For the text-containing cell, return its midpoint in [x, y] coordinate format. 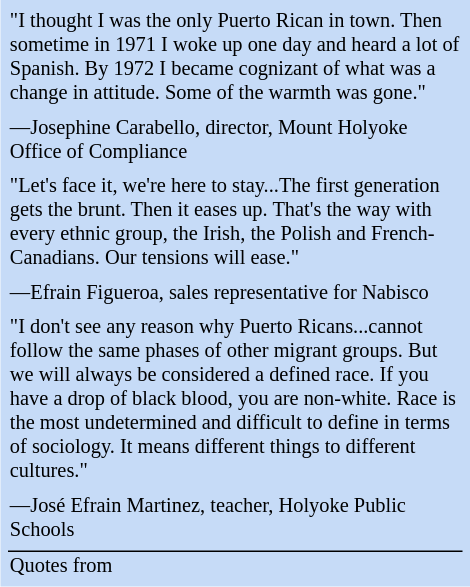
Quotes from [235, 564]
—Efrain Figueroa, sales representative for Nabisco [235, 292]
—José Efrain Martinez, teacher, Holyoke Public Schools [235, 518]
—Josephine Carabello, director, Mount Holyoke Office of Compliance [235, 140]
